Find where the given text appears and provide that cell's center as (x, y) coordinate. 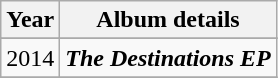
Album details (168, 20)
The Destinations EP (168, 58)
Year (30, 20)
2014 (30, 58)
